Locate the cell with the specified text and output its [X, Y] center coordinate. 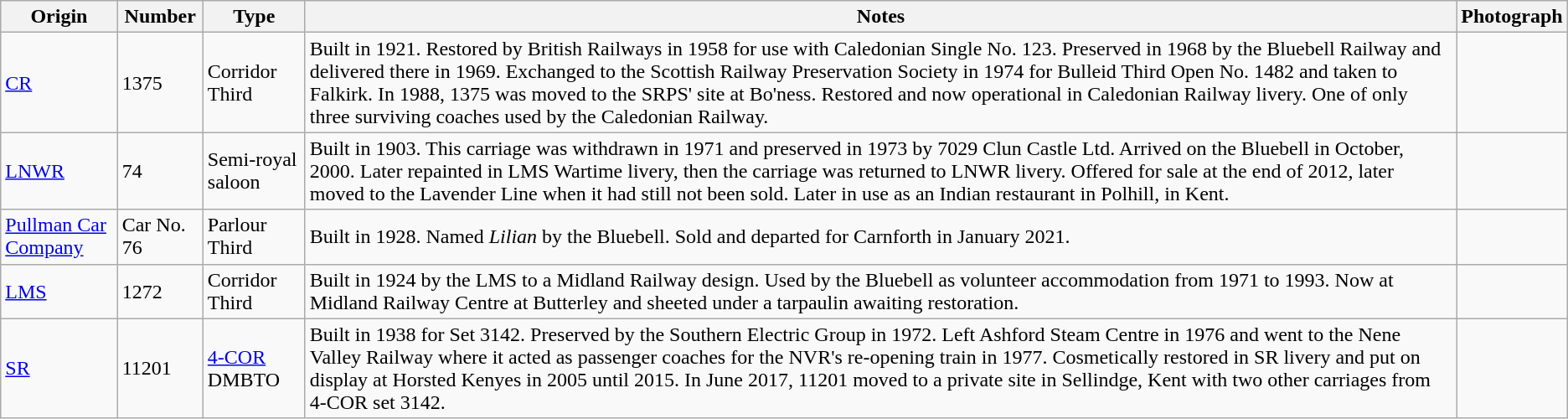
1272 [160, 292]
SR [59, 369]
Parlour Third [254, 236]
Origin [59, 17]
Car No. 76 [160, 236]
4-COR DMBTO [254, 369]
11201 [160, 369]
Number [160, 17]
LMS [59, 292]
Photograph [1512, 17]
Pullman Car Company [59, 236]
CR [59, 82]
Semi-royal saloon [254, 171]
1375 [160, 82]
74 [160, 171]
Notes [881, 17]
Built in 1928. Named Lilian by the Bluebell. Sold and departed for Carnforth in January 2021. [881, 236]
Type [254, 17]
LNWR [59, 171]
